Scan for the cell matching the given text and deliver its [X, Y] coordinate at center. 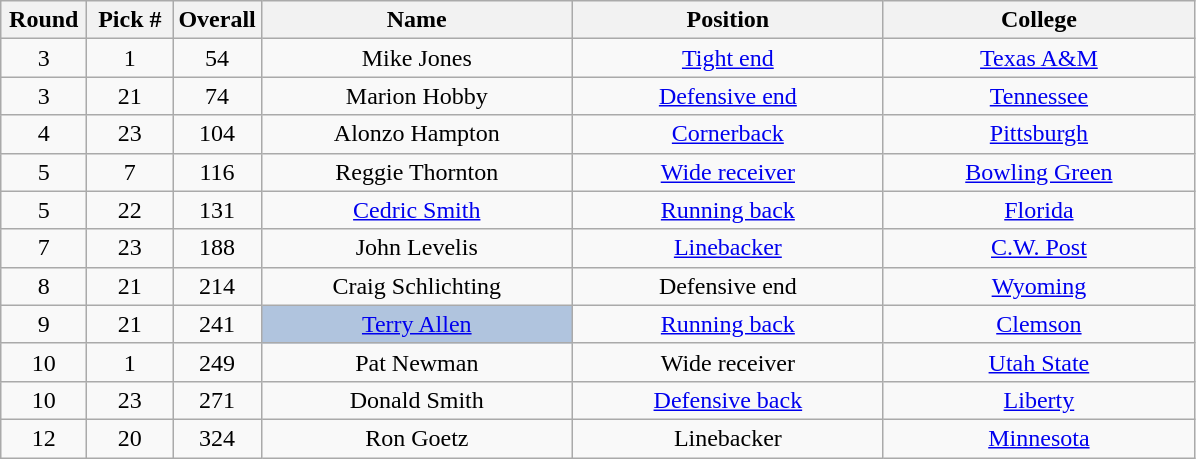
Florida [1038, 210]
324 [217, 438]
Minnesota [1038, 438]
188 [217, 248]
104 [217, 134]
Defensive back [728, 400]
Cornerback [728, 134]
22 [130, 210]
Position [728, 20]
131 [217, 210]
Bowling Green [1038, 172]
Pittsburgh [1038, 134]
Utah State [1038, 362]
214 [217, 286]
Pick # [130, 20]
241 [217, 324]
John Levelis [416, 248]
Wyoming [1038, 286]
Marion Hobby [416, 96]
Clemson [1038, 324]
249 [217, 362]
Cedric Smith [416, 210]
54 [217, 58]
Craig Schlichting [416, 286]
Pat Newman [416, 362]
Ron Goetz [416, 438]
Name [416, 20]
Tennessee [1038, 96]
Alonzo Hampton [416, 134]
Texas A&M [1038, 58]
8 [44, 286]
Reggie Thornton [416, 172]
271 [217, 400]
Round [44, 20]
20 [130, 438]
74 [217, 96]
Mike Jones [416, 58]
College [1038, 20]
4 [44, 134]
Terry Allen [416, 324]
9 [44, 324]
Donald Smith [416, 400]
12 [44, 438]
116 [217, 172]
Overall [217, 20]
C.W. Post [1038, 248]
Tight end [728, 58]
Liberty [1038, 400]
